Pinpoint the cell where the given text exists, returning its [x, y] midpoint coordinate. 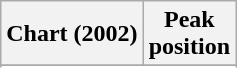
Peak position [189, 34]
Chart (2002) [72, 34]
